Extract the [X, Y] coordinate from the center of the cell holding the provided text.  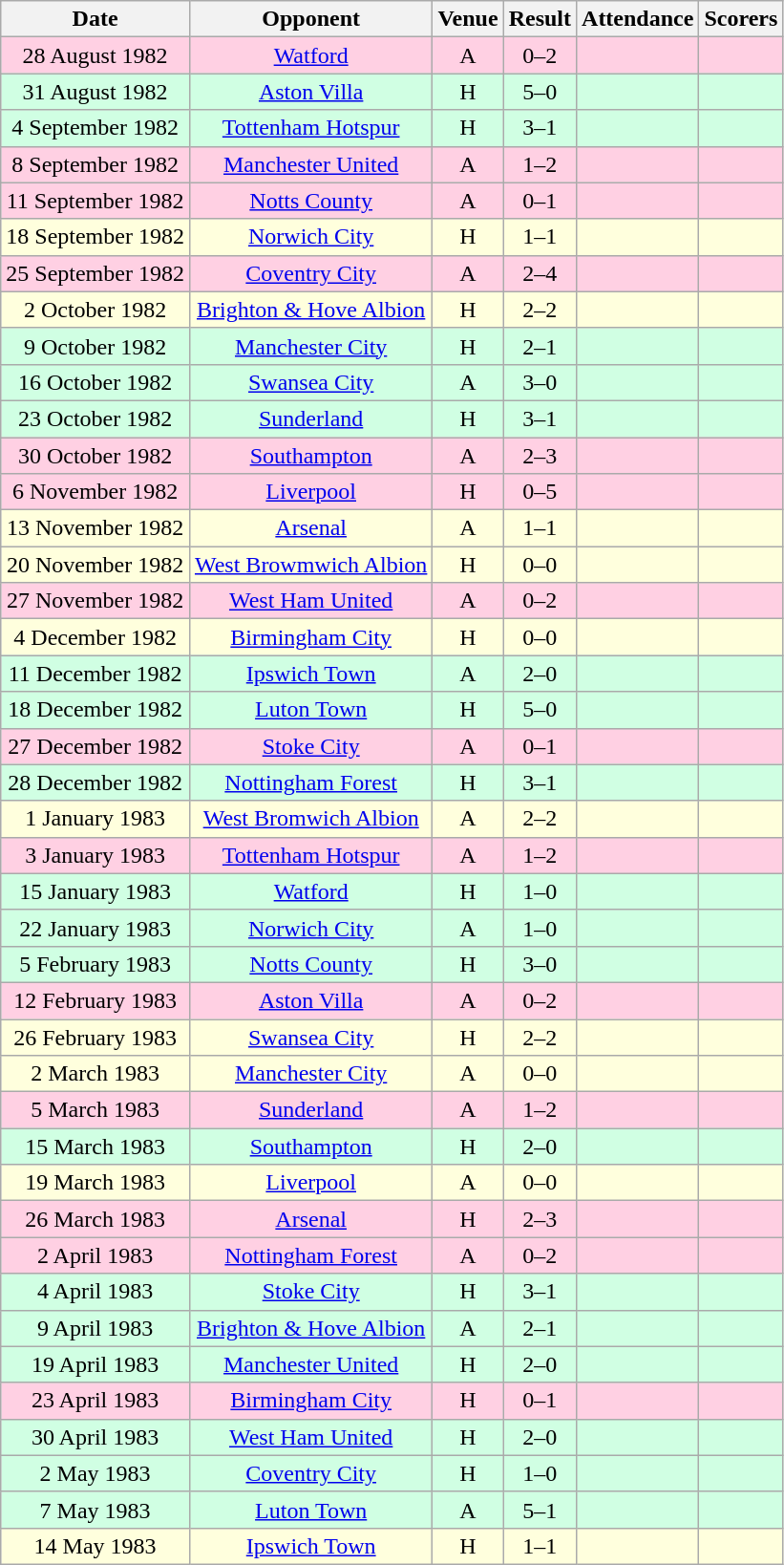
30 April 1983 [95, 1437]
31 August 1982 [95, 92]
Result [540, 19]
2 March 1983 [95, 1074]
27 November 1982 [95, 601]
23 October 1982 [95, 418]
Venue [468, 19]
8 September 1982 [95, 164]
1 January 1983 [95, 819]
20 November 1982 [95, 565]
30 October 1982 [95, 456]
26 February 1983 [95, 1037]
Opponent [310, 19]
11 September 1982 [95, 201]
28 August 1982 [95, 55]
4 April 1983 [95, 1292]
Attendance [638, 19]
4 September 1982 [95, 128]
13 November 1982 [95, 528]
18 December 1982 [95, 710]
7 May 1983 [95, 1510]
9 April 1983 [95, 1328]
12 February 1983 [95, 1000]
0–5 [540, 492]
19 March 1983 [95, 1183]
West Browmwich Albion [310, 565]
2 May 1983 [95, 1473]
11 December 1982 [95, 674]
25 September 1982 [95, 273]
27 December 1982 [95, 746]
5 February 1983 [95, 964]
26 March 1983 [95, 1219]
18 September 1982 [95, 237]
28 December 1982 [95, 782]
Date [95, 19]
16 October 1982 [95, 382]
14 May 1983 [95, 1546]
2–4 [540, 273]
4 December 1982 [95, 637]
2 April 1983 [95, 1255]
19 April 1983 [95, 1364]
15 March 1983 [95, 1147]
3 January 1983 [95, 855]
9 October 1982 [95, 346]
Scorers [741, 19]
6 November 1982 [95, 492]
5–1 [540, 1510]
23 April 1983 [95, 1401]
2 October 1982 [95, 310]
5 March 1983 [95, 1110]
West Bromwich Albion [310, 819]
15 January 1983 [95, 891]
22 January 1983 [95, 928]
